Return the [x, y] coordinate for the center point of the cell that contains the specified text.  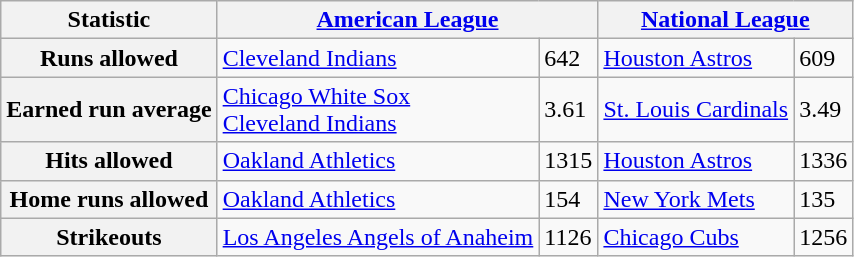
609 [824, 58]
3.49 [824, 110]
Cleveland Indians [378, 58]
National League [726, 20]
Chicago White SoxCleveland Indians [378, 110]
Hits allowed [109, 161]
St. Louis Cardinals [696, 110]
Runs allowed [109, 58]
1315 [568, 161]
Chicago Cubs [696, 237]
Home runs allowed [109, 199]
154 [568, 199]
Los Angeles Angels of Anaheim [378, 237]
3.61 [568, 110]
135 [824, 199]
642 [568, 58]
1126 [568, 237]
1336 [824, 161]
New York Mets [696, 199]
Strikeouts [109, 237]
Earned run average [109, 110]
Statistic [109, 20]
American League [408, 20]
1256 [824, 237]
